For the text-containing cell, return its midpoint in [X, Y] coordinate format. 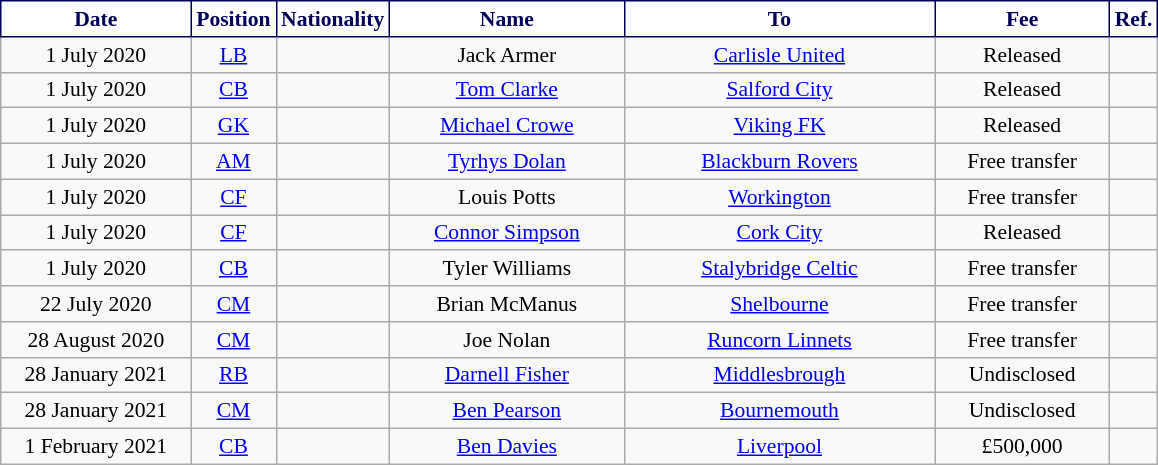
Cork City [779, 233]
Brian McManus [506, 304]
Ben Pearson [506, 411]
Position [234, 19]
Runcorn Linnets [779, 340]
Middlesbrough [779, 375]
AM [234, 162]
Bournemouth [779, 411]
Salford City [779, 90]
Workington [779, 197]
Fee [1022, 19]
28 August 2020 [96, 340]
Joe Nolan [506, 340]
Tyrhys Dolan [506, 162]
Viking FK [779, 126]
Michael Crowe [506, 126]
Carlisle United [779, 55]
Jack Armer [506, 55]
£500,000 [1022, 447]
Ref. [1134, 19]
Shelbourne [779, 304]
Ben Davies [506, 447]
Darnell Fisher [506, 375]
Liverpool [779, 447]
Nationality [332, 19]
Date [96, 19]
Tyler Williams [506, 269]
Name [506, 19]
GK [234, 126]
Tom Clarke [506, 90]
Blackburn Rovers [779, 162]
22 July 2020 [96, 304]
RB [234, 375]
Stalybridge Celtic [779, 269]
LB [234, 55]
1 February 2021 [96, 447]
Louis Potts [506, 197]
To [779, 19]
Connor Simpson [506, 233]
